Output the [X, Y] coordinate of the center of the cell containing the given text.  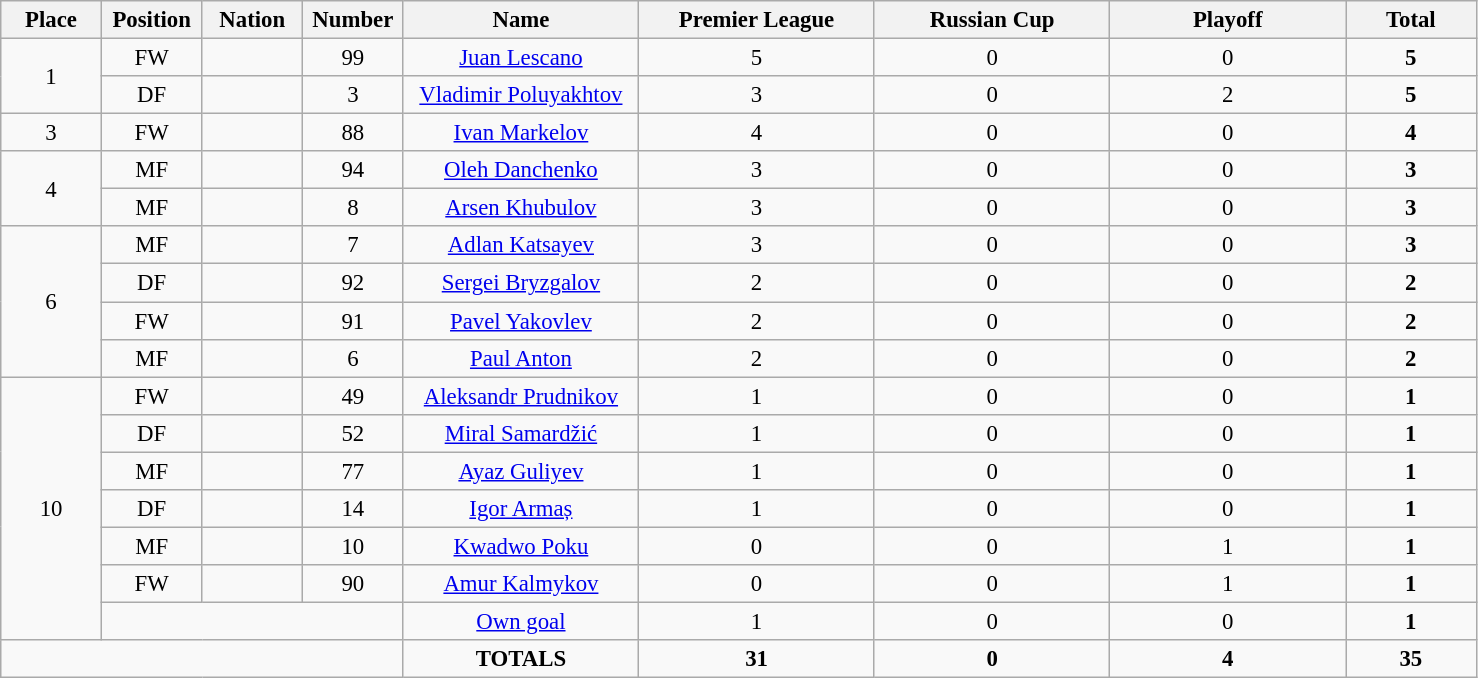
Ivan Markelov [521, 133]
52 [354, 433]
Paul Anton [521, 358]
99 [354, 58]
31 [757, 659]
91 [354, 321]
7 [354, 245]
Playoff [1228, 20]
Own goal [521, 621]
88 [354, 133]
Sergei Bryzgalov [521, 283]
TOTALS [521, 659]
Adlan Katsayev [521, 245]
Number [354, 20]
Amur Kalmykov [521, 584]
94 [354, 170]
77 [354, 471]
Position [152, 20]
14 [354, 509]
Name [521, 20]
Premier League [757, 20]
8 [354, 208]
Kwadwo Poku [521, 546]
Igor Armaș [521, 509]
49 [354, 396]
Nation [252, 20]
Arsen Khubulov [521, 208]
90 [354, 584]
Oleh Danchenko [521, 170]
Pavel Yakovlev [521, 321]
Place [52, 20]
Juan Lescano [521, 58]
Russian Cup [992, 20]
Total [1412, 20]
35 [1412, 659]
Ayaz Guliyev [521, 471]
Aleksandr Prudnikov [521, 396]
Vladimir Poluyakhtov [521, 95]
Miral Samardžić [521, 433]
92 [354, 283]
